Locate the cell with the specified text and output its (X, Y) center coordinate. 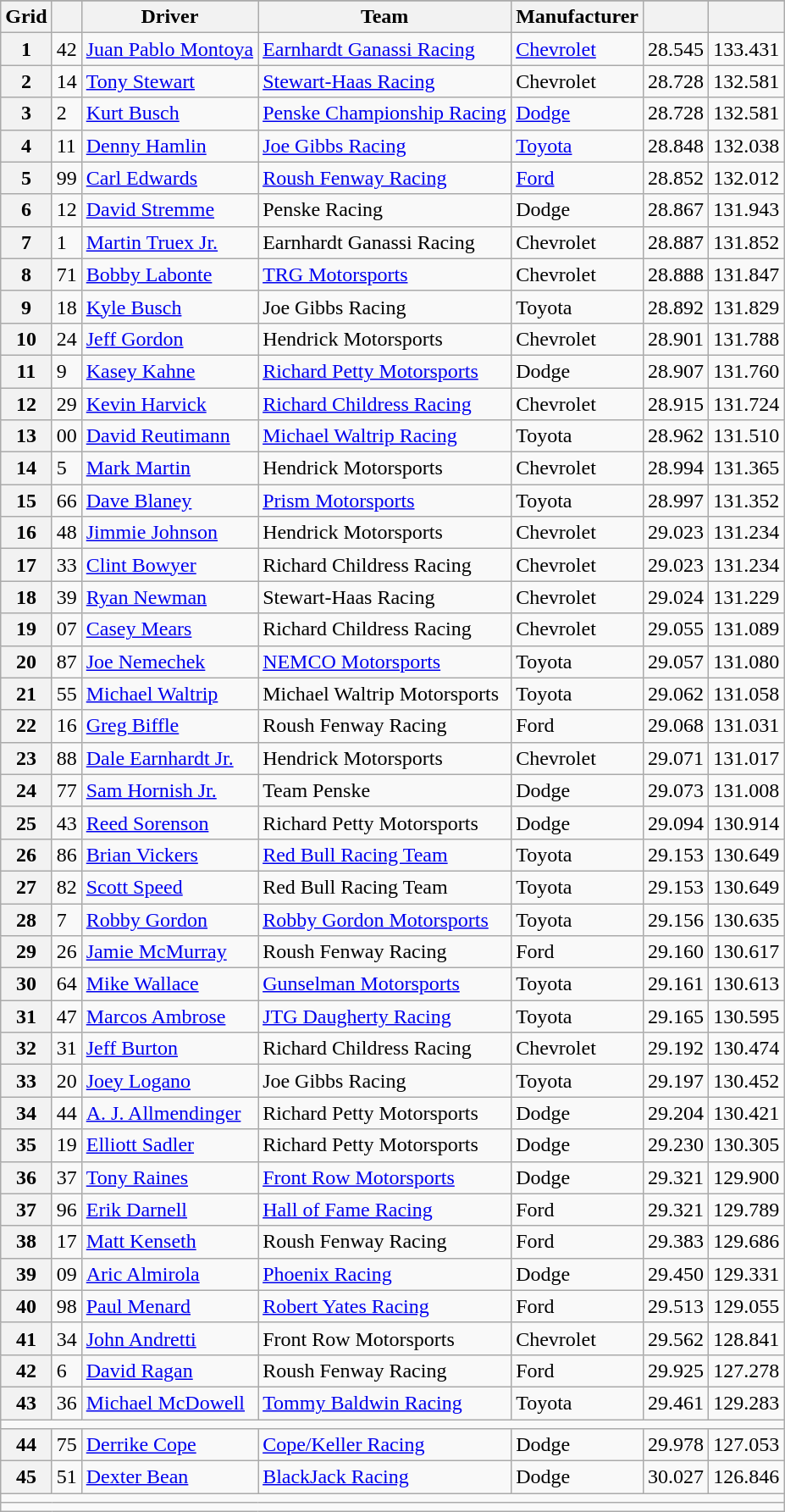
Marcos Ambrose (169, 1016)
129.900 (747, 1177)
87 (66, 662)
27 (26, 887)
28.994 (676, 468)
28.997 (676, 501)
29.068 (676, 726)
Dexter Bean (169, 1477)
A. J. Allmendinger (169, 1113)
131.847 (747, 274)
29.204 (676, 1113)
131.760 (747, 371)
Clint Bowyer (169, 565)
29.094 (676, 822)
Joe Nemechek (169, 662)
131.365 (747, 468)
98 (66, 1306)
8 (26, 274)
Robert Yates Racing (384, 1306)
131.352 (747, 501)
Michael McDowell (169, 1403)
Elliott Sadler (169, 1145)
Penske Racing (384, 210)
28.867 (676, 210)
130.452 (747, 1081)
127.278 (747, 1371)
28.901 (676, 339)
Denny Hamlin (169, 146)
29.978 (676, 1445)
132.038 (747, 146)
131.852 (747, 242)
Mike Wallace (169, 984)
Tony Raines (169, 1177)
29.383 (676, 1242)
77 (66, 790)
Manufacturer (578, 17)
129.283 (747, 1403)
Ryan Newman (169, 597)
35 (26, 1145)
40 (26, 1306)
47 (66, 1016)
88 (66, 758)
Brian Vickers (169, 855)
Mark Martin (169, 468)
Carl Edwards (169, 178)
51 (66, 1477)
29.057 (676, 662)
Bobby Labonte (169, 274)
4 (26, 146)
Casey Mears (169, 629)
Jeff Burton (169, 1049)
00 (66, 436)
David Ragan (169, 1371)
86 (66, 855)
82 (66, 887)
29.192 (676, 1049)
Erik Darnell (169, 1210)
Dale Earnhardt Jr. (169, 758)
45 (26, 1477)
Joey Logano (169, 1081)
130.474 (747, 1049)
Robby Gordon (169, 919)
Tony Stewart (169, 81)
07 (66, 629)
129.789 (747, 1210)
29.165 (676, 1016)
28.892 (676, 307)
Jeff Gordon (169, 339)
41 (26, 1338)
21 (26, 694)
32 (26, 1049)
28.545 (676, 49)
131.080 (747, 662)
28.887 (676, 242)
96 (66, 1210)
Reed Sorenson (169, 822)
131.943 (747, 210)
Jamie McMurray (169, 952)
29.513 (676, 1306)
131.724 (747, 404)
29.160 (676, 952)
30.027 (676, 1477)
Tommy Baldwin Racing (384, 1403)
Dave Blaney (169, 501)
David Reutimann (169, 436)
29.450 (676, 1274)
Driver (169, 17)
29.071 (676, 758)
Kurt Busch (169, 114)
29.461 (676, 1403)
Martin Truex Jr. (169, 242)
Matt Kenseth (169, 1242)
48 (66, 533)
128.841 (747, 1338)
Team (384, 17)
29.073 (676, 790)
28.915 (676, 404)
Prism Motorsports (384, 501)
Michael Waltrip Racing (384, 436)
John Andretti (169, 1338)
131.229 (747, 597)
Team Penske (384, 790)
28 (26, 919)
130.914 (747, 822)
Kasey Kahne (169, 371)
99 (66, 178)
29.562 (676, 1338)
71 (66, 274)
Juan Pablo Montoya (169, 49)
TRG Motorsports (384, 274)
29.925 (676, 1371)
25 (26, 822)
28.848 (676, 146)
Cope/Keller Racing (384, 1445)
Scott Speed (169, 887)
132.012 (747, 178)
28.888 (676, 274)
127.053 (747, 1445)
David Stremme (169, 210)
29.156 (676, 919)
Hall of Fame Racing (384, 1210)
Greg Biffle (169, 726)
131.008 (747, 790)
BlackJack Racing (384, 1477)
130.595 (747, 1016)
Kyle Busch (169, 307)
64 (66, 984)
129.331 (747, 1274)
Michael Waltrip (169, 694)
29.230 (676, 1145)
22 (26, 726)
131.788 (747, 339)
129.055 (747, 1306)
Kevin Harvick (169, 404)
Jimmie Johnson (169, 533)
Gunselman Motorsports (384, 984)
3 (26, 114)
09 (66, 1274)
28.852 (676, 178)
Michael Waltrip Motorsports (384, 694)
29.055 (676, 629)
Robby Gordon Motorsports (384, 919)
10 (26, 339)
NEMCO Motorsports (384, 662)
129.686 (747, 1242)
131.089 (747, 629)
130.421 (747, 1113)
130.635 (747, 919)
13 (26, 436)
131.829 (747, 307)
Sam Hornish Jr. (169, 790)
Aric Almirola (169, 1274)
38 (26, 1242)
23 (26, 758)
Phoenix Racing (384, 1274)
130.305 (747, 1145)
130.613 (747, 984)
66 (66, 501)
131.058 (747, 694)
126.846 (747, 1477)
28.907 (676, 371)
Grid (26, 17)
131.017 (747, 758)
75 (66, 1445)
Derrike Cope (169, 1445)
28.962 (676, 436)
29.161 (676, 984)
29.197 (676, 1081)
Paul Menard (169, 1306)
131.031 (747, 726)
130.617 (747, 952)
30 (26, 984)
55 (66, 694)
29.062 (676, 694)
Penske Championship Racing (384, 114)
JTG Daugherty Racing (384, 1016)
133.431 (747, 49)
15 (26, 501)
29.024 (676, 597)
131.510 (747, 436)
